Identify which cell holds the provided text, then report its [X, Y] central coordinate. 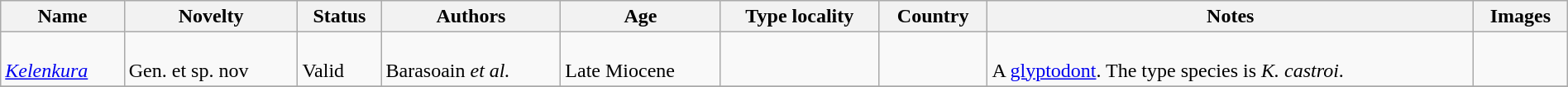
Status [339, 17]
Kelenkura [63, 60]
A glyptodont. The type species is K. castroi. [1231, 60]
Country [933, 17]
Type locality [799, 17]
Gen. et sp. nov [211, 60]
Novelty [211, 17]
Barasoain et al. [471, 60]
Authors [471, 17]
Valid [339, 60]
Images [1521, 17]
Name [63, 17]
Notes [1231, 17]
Late Miocene [640, 60]
Age [640, 17]
